Return [X, Y] of the center of cell containing provided text 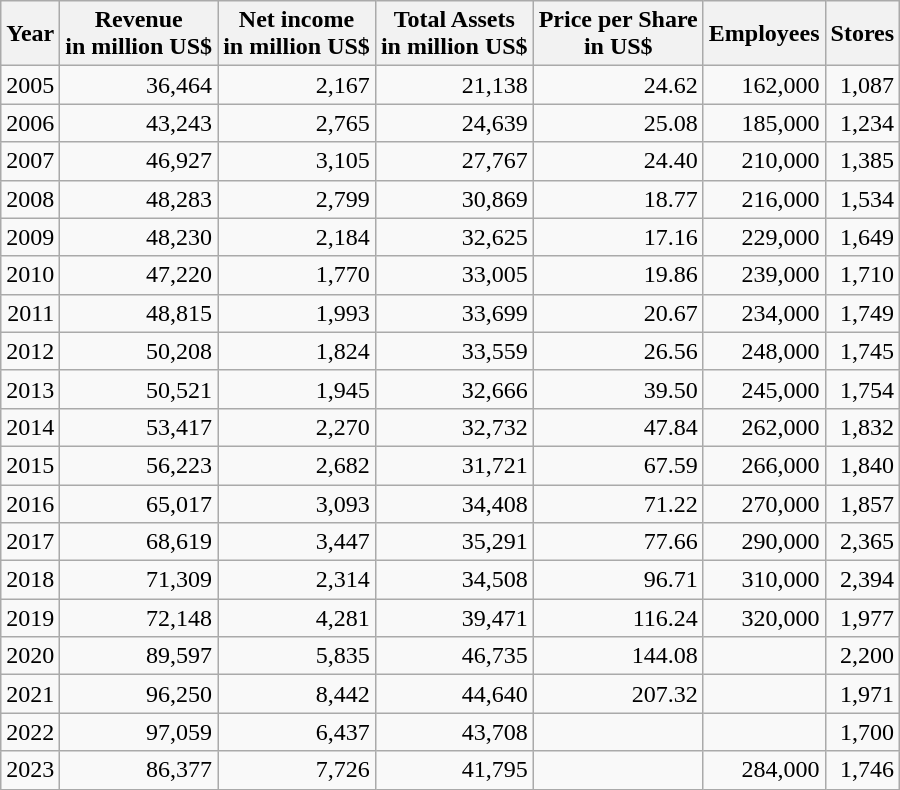
245,000 [764, 389]
44,640 [454, 694]
2023 [30, 770]
2,682 [297, 465]
2009 [30, 237]
17.16 [618, 237]
33,699 [454, 313]
1,710 [862, 275]
1,754 [862, 389]
65,017 [139, 503]
68,619 [139, 542]
Net incomein million US$ [297, 34]
96,250 [139, 694]
1,234 [862, 123]
48,283 [139, 199]
Employees [764, 34]
7,726 [297, 770]
2022 [30, 732]
2017 [30, 542]
47,220 [139, 275]
2006 [30, 123]
6,437 [297, 732]
207.32 [618, 694]
284,000 [764, 770]
3,093 [297, 503]
234,000 [764, 313]
86,377 [139, 770]
39,471 [454, 618]
2011 [30, 313]
2,200 [862, 656]
1,649 [862, 237]
2007 [30, 161]
34,408 [454, 503]
162,000 [764, 85]
2015 [30, 465]
1,945 [297, 389]
2005 [30, 85]
320,000 [764, 618]
24,639 [454, 123]
229,000 [764, 237]
20.67 [618, 313]
24.40 [618, 161]
43,708 [454, 732]
67.59 [618, 465]
2019 [30, 618]
1,385 [862, 161]
2013 [30, 389]
32,666 [454, 389]
2,799 [297, 199]
3,447 [297, 542]
2,765 [297, 123]
72,148 [139, 618]
71.22 [618, 503]
89,597 [139, 656]
1,857 [862, 503]
210,000 [764, 161]
36,464 [139, 85]
33,005 [454, 275]
41,795 [454, 770]
144.08 [618, 656]
1,700 [862, 732]
1,840 [862, 465]
30,869 [454, 199]
34,508 [454, 580]
2,167 [297, 85]
1,745 [862, 351]
1,824 [297, 351]
2,270 [297, 427]
2010 [30, 275]
290,000 [764, 542]
4,281 [297, 618]
Revenuein million US$ [139, 34]
Year [30, 34]
2,184 [297, 237]
1,749 [862, 313]
24.62 [618, 85]
27,767 [454, 161]
32,732 [454, 427]
18.77 [618, 199]
26.56 [618, 351]
47.84 [618, 427]
Stores [862, 34]
Total Assetsin million US$ [454, 34]
21,138 [454, 85]
2,394 [862, 580]
Price per Sharein US$ [618, 34]
1,534 [862, 199]
3,105 [297, 161]
1,746 [862, 770]
77.66 [618, 542]
2014 [30, 427]
1,087 [862, 85]
25.08 [618, 123]
56,223 [139, 465]
35,291 [454, 542]
50,521 [139, 389]
2012 [30, 351]
5,835 [297, 656]
97,059 [139, 732]
2018 [30, 580]
1,977 [862, 618]
116.24 [618, 618]
48,230 [139, 237]
266,000 [764, 465]
216,000 [764, 199]
8,442 [297, 694]
262,000 [764, 427]
1,971 [862, 694]
2020 [30, 656]
2,314 [297, 580]
71,309 [139, 580]
185,000 [764, 123]
53,417 [139, 427]
248,000 [764, 351]
239,000 [764, 275]
19.86 [618, 275]
310,000 [764, 580]
32,625 [454, 237]
1,770 [297, 275]
96.71 [618, 580]
43,243 [139, 123]
46,735 [454, 656]
33,559 [454, 351]
270,000 [764, 503]
48,815 [139, 313]
46,927 [139, 161]
50,208 [139, 351]
2016 [30, 503]
31,721 [454, 465]
39.50 [618, 389]
2,365 [862, 542]
2008 [30, 199]
1,832 [862, 427]
1,993 [297, 313]
2021 [30, 694]
